Output the (x, y) coordinate of the center of the cell containing the given text.  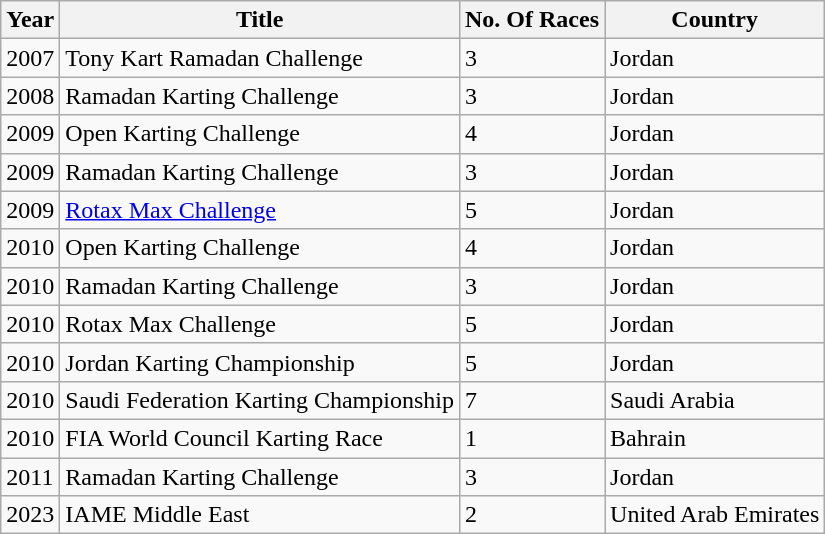
IAME Middle East (260, 515)
No. Of Races (532, 20)
Title (260, 20)
2011 (30, 477)
Tony Kart Ramadan Challenge (260, 58)
Saudi Arabia (715, 400)
2023 (30, 515)
United Arab Emirates (715, 515)
2007 (30, 58)
1 (532, 438)
Jordan Karting Championship (260, 362)
Year (30, 20)
Bahrain (715, 438)
7 (532, 400)
Saudi Federation Karting Championship (260, 400)
2008 (30, 96)
FIA World Council Karting Race (260, 438)
Country (715, 20)
2 (532, 515)
